Find where the given text appears and provide that cell's center as [X, Y] coordinate. 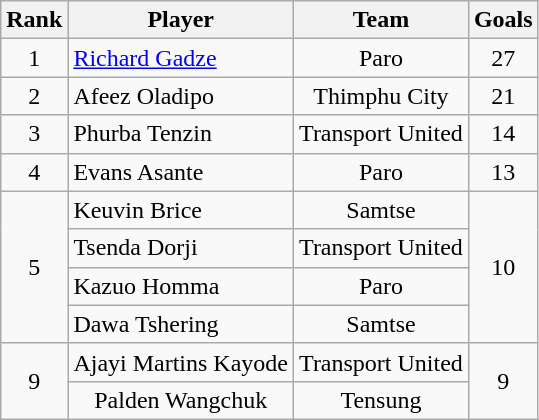
Player [181, 20]
Evans Asante [181, 172]
3 [34, 134]
14 [503, 134]
Rank [34, 20]
5 [34, 267]
Tsenda Dorji [181, 248]
Richard Gadze [181, 58]
4 [34, 172]
Afeez Oladipo [181, 96]
Ajayi Martins Kayode [181, 362]
27 [503, 58]
Thimphu City [382, 96]
13 [503, 172]
1 [34, 58]
10 [503, 267]
Palden Wangchuk [181, 400]
Keuvin Brice [181, 210]
Kazuo Homma [181, 286]
Dawa Tshering [181, 324]
21 [503, 96]
Goals [503, 20]
Team [382, 20]
Phurba Tenzin [181, 134]
2 [34, 96]
Tensung [382, 400]
